Output the [x, y] coordinate of the center of the cell containing the given text.  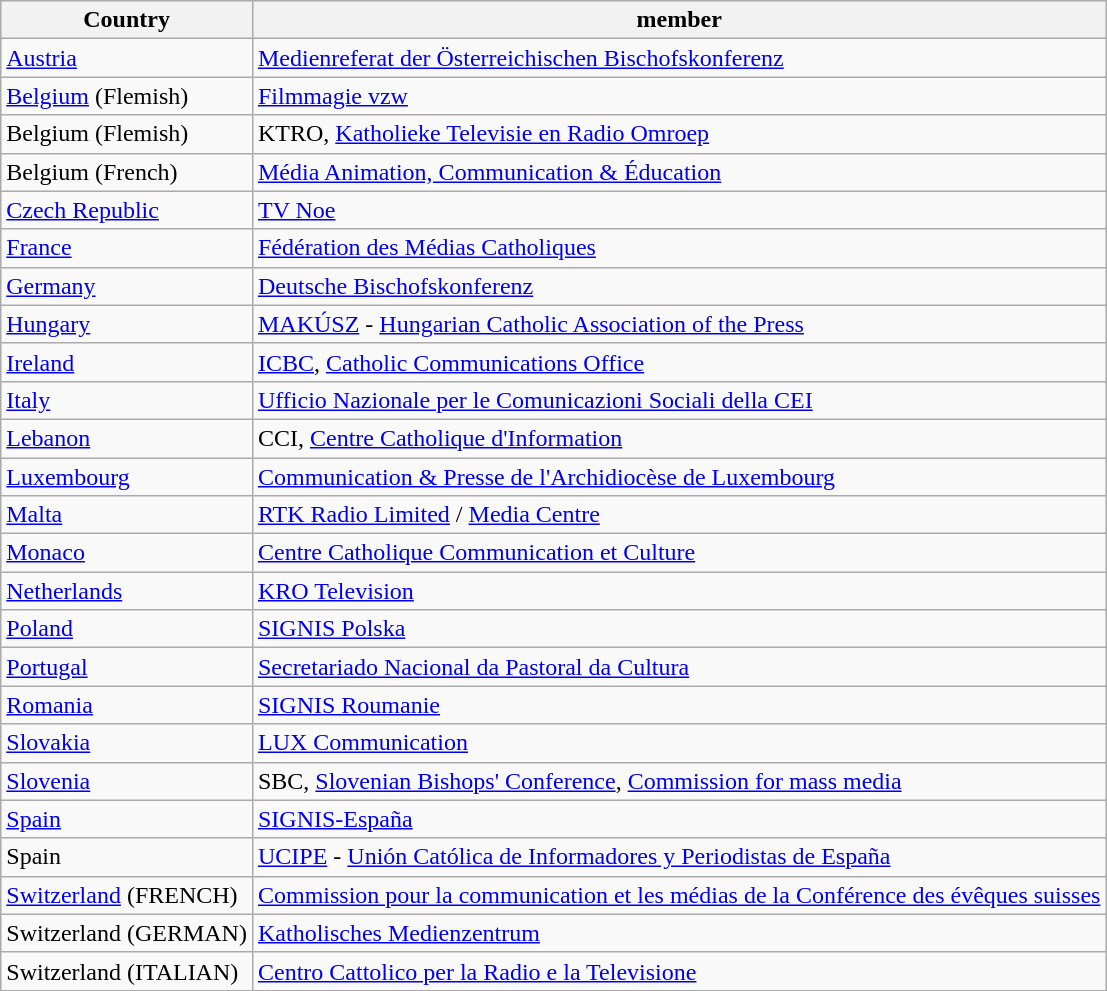
Monaco [127, 553]
Ufficio Nazionale per le Comunicazioni Sociali della CEI [679, 400]
Netherlands [127, 591]
Centre Catholique Communication et Culture [679, 553]
UCIPE - Unión Católica de Informadores y Periodistas de España [679, 857]
Medienreferat der Österreichischen Bischofskonferenz [679, 58]
KRO Television [679, 591]
LUX Communication [679, 743]
RTK Radio Limited / Media Centre [679, 515]
Luxembourg [127, 477]
CCI, Centre Catholique d'Information [679, 438]
ICBC, Catholic Communications Office [679, 362]
KTRO, Katholieke Televisie en Radio Omroep [679, 134]
TV Noe [679, 210]
SBC, Slovenian Bishops' Conference, Commission for mass media [679, 781]
SIGNIS Polska [679, 629]
France [127, 248]
member [679, 20]
Hungary [127, 324]
Katholisches Medienzentrum [679, 933]
SIGNIS-España [679, 819]
SIGNIS Roumanie [679, 705]
Belgium (French) [127, 172]
Switzerland (FRENCH) [127, 895]
Communication & Presse de l'Archidiocèse de Luxembourg [679, 477]
Ireland [127, 362]
Deutsche Bischofskonferenz [679, 286]
Centro Cattolico per la Radio e la Televisione [679, 971]
MAKÚSZ - Hungarian Catholic Association of the Press [679, 324]
Portugal [127, 667]
Média Animation, Communication & Éducation [679, 172]
Czech Republic [127, 210]
Secretariado Nacional da Pastoral da Cultura [679, 667]
Germany [127, 286]
Italy [127, 400]
Switzerland (ITALIAN) [127, 971]
Lebanon [127, 438]
Filmmagie vzw [679, 96]
Switzerland (GERMAN) [127, 933]
Fédération des Médias Catholiques [679, 248]
Country [127, 20]
Malta [127, 515]
Slovakia [127, 743]
Poland [127, 629]
Austria [127, 58]
Romania [127, 705]
Commission pour la communication et les médias de la Conférence des évêques suisses [679, 895]
Slovenia [127, 781]
